Scan for the cell matching the given text and deliver its [X, Y] coordinate at center. 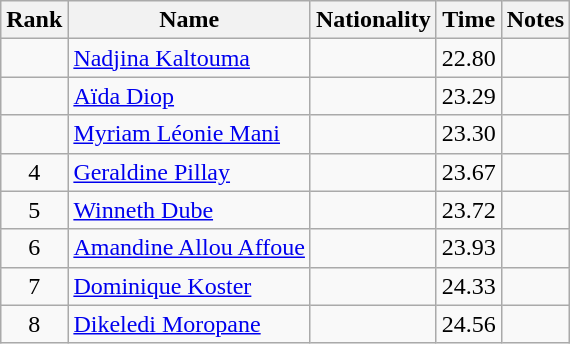
Rank [34, 20]
23.29 [468, 96]
Dominique Koster [190, 286]
Amandine Allou Affoue [190, 248]
Dikeledi Moropane [190, 324]
22.80 [468, 58]
8 [34, 324]
6 [34, 248]
Nationality [373, 20]
Myriam Léonie Mani [190, 134]
24.56 [468, 324]
23.67 [468, 172]
23.30 [468, 134]
Notes [535, 20]
7 [34, 286]
Aïda Diop [190, 96]
Name [190, 20]
Time [468, 20]
23.93 [468, 248]
23.72 [468, 210]
4 [34, 172]
Geraldine Pillay [190, 172]
Nadjina Kaltouma [190, 58]
Winneth Dube [190, 210]
5 [34, 210]
24.33 [468, 286]
